Return (x, y) of the center of cell containing provided text 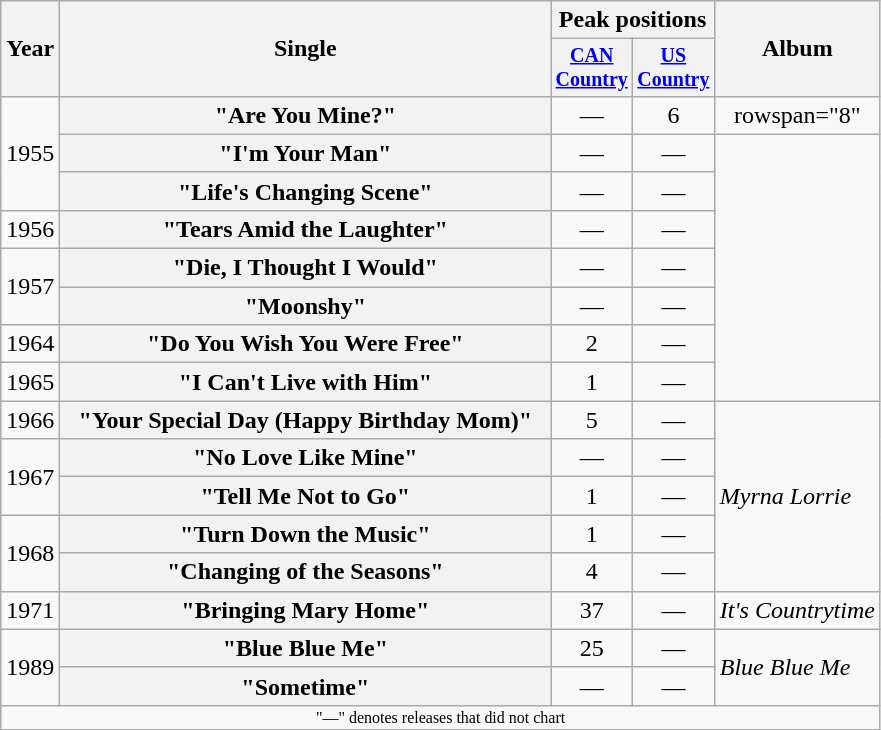
"Turn Down the Music" (306, 534)
"—" denotes releases that did not chart (441, 717)
Year (30, 49)
1966 (30, 420)
1964 (30, 344)
"Bringing Mary Home" (306, 610)
1956 (30, 229)
Blue Blue Me (797, 667)
37 (592, 610)
Single (306, 49)
"I'm Your Man" (306, 153)
"Do You Wish You Were Free" (306, 344)
It's Countrytime (797, 610)
1965 (30, 382)
1968 (30, 553)
"Blue Blue Me" (306, 648)
1989 (30, 667)
2 (592, 344)
rowspan="8" (797, 115)
"Changing of the Seasons" (306, 572)
5 (592, 420)
US Country (674, 68)
4 (592, 572)
"Die, I Thought I Would" (306, 268)
"Moonshy" (306, 306)
25 (592, 648)
"Life's Changing Scene" (306, 191)
1957 (30, 287)
Album (797, 49)
"No Love Like Mine" (306, 458)
1967 (30, 477)
"Sometime" (306, 686)
"Are You Mine?" (306, 115)
1955 (30, 153)
"Your Special Day (Happy Birthday Mom)" (306, 420)
"Tell Me Not to Go" (306, 496)
"I Can't Live with Him" (306, 382)
Peak positions (632, 20)
"Tears Amid the Laughter" (306, 229)
Myrna Lorrie (797, 496)
1971 (30, 610)
CAN Country (592, 68)
6 (674, 115)
